From the cell containing the given text, extract its center point as (x, y) coordinate. 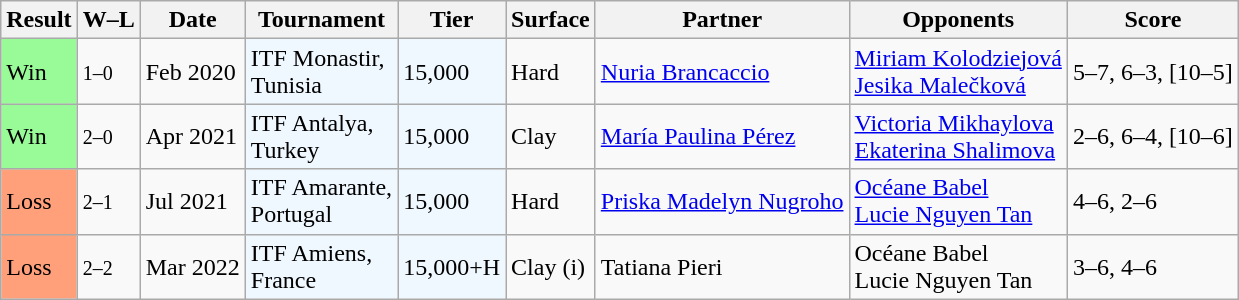
4–6, 2–6 (1152, 202)
Jul 2021 (192, 202)
Miriam Kolodziejová Jesika Malečková (958, 72)
Result (39, 20)
ITF Monastir, Tunisia (321, 72)
2–2 (108, 266)
2–6, 6–4, [10–6] (1152, 136)
Score (1152, 20)
W–L (108, 20)
1–0 (108, 72)
Partner (722, 20)
Opponents (958, 20)
Tatiana Pieri (722, 266)
Clay (i) (551, 266)
ITF Amarante, Portugal (321, 202)
5–7, 6–3, [10–5] (1152, 72)
Priska Madelyn Nugroho (722, 202)
ITF Amiens, France (321, 266)
2–1 (108, 202)
Apr 2021 (192, 136)
3–6, 4–6 (1152, 266)
ITF Antalya, Turkey (321, 136)
Date (192, 20)
Clay (551, 136)
María Paulina Pérez (722, 136)
Surface (551, 20)
Nuria Brancaccio (722, 72)
Feb 2020 (192, 72)
Tournament (321, 20)
15,000+H (452, 266)
Victoria Mikhaylova Ekaterina Shalimova (958, 136)
2–0 (108, 136)
Tier (452, 20)
Mar 2022 (192, 266)
